Output the (x, y) coordinate of the center of the cell containing the given text.  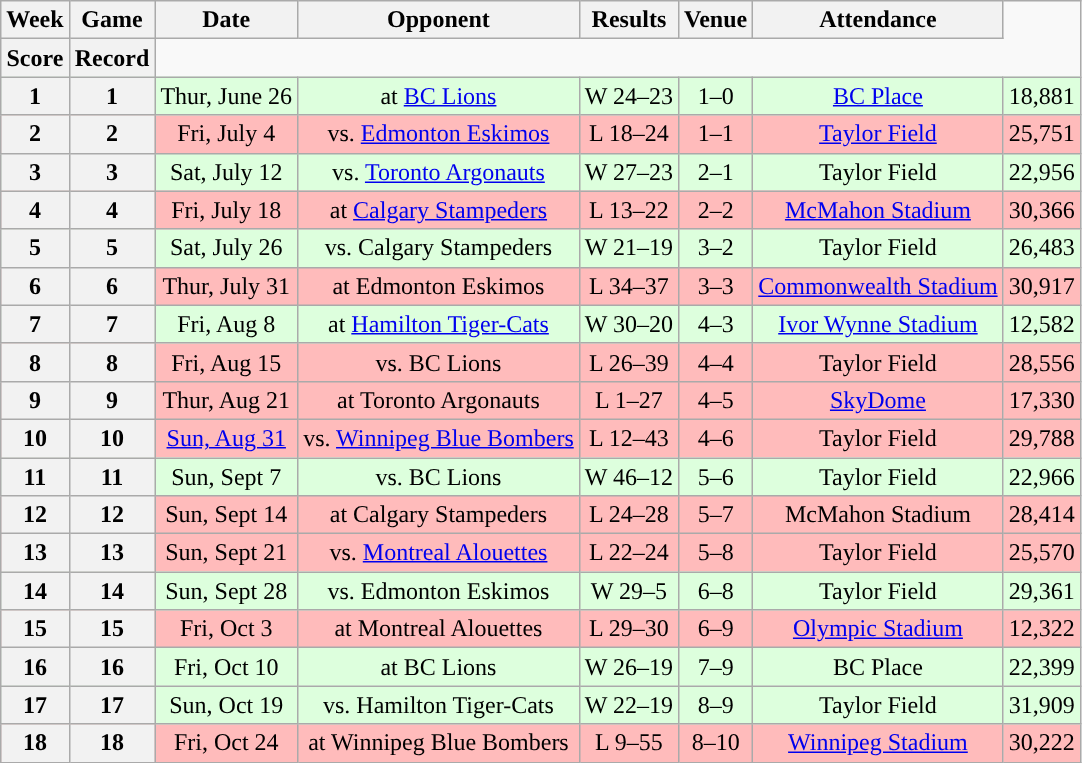
at Toronto Argonauts (439, 400)
6–9 (716, 629)
W 22–19 (628, 705)
at Montreal Alouettes (439, 629)
Fri, Aug 15 (226, 362)
26,483 (1042, 248)
Olympic Stadium (878, 629)
W 46–12 (628, 477)
Sat, July 12 (226, 172)
Sun, Sept 28 (226, 591)
Fri, July 4 (226, 134)
2–1 (716, 172)
W 27–23 (628, 172)
Venue (716, 20)
7–9 (716, 667)
vs. Winnipeg Blue Bombers (439, 438)
Sun, Oct 19 (226, 705)
Sun, Sept 7 (226, 477)
5–6 (716, 477)
Commonwealth Stadium (878, 286)
6–8 (716, 591)
31,909 (1042, 705)
W 30–20 (628, 324)
Game (112, 20)
29,361 (1042, 591)
1–0 (716, 96)
4–6 (716, 438)
L 9–55 (628, 743)
Sun, Aug 31 (226, 438)
Score (35, 58)
Attendance (878, 20)
Fri, Aug 8 (226, 324)
L 34–37 (628, 286)
18,881 (1042, 96)
Date (226, 20)
28,414 (1042, 515)
Thur, June 26 (226, 96)
4–5 (716, 400)
L 22–24 (628, 553)
Sun, Sept 21 (226, 553)
Fri, Oct 3 (226, 629)
22,956 (1042, 172)
22,399 (1042, 667)
Fri, Oct 10 (226, 667)
30,222 (1042, 743)
30,366 (1042, 210)
Fri, Oct 24 (226, 743)
1–1 (716, 134)
at Winnipeg Blue Bombers (439, 743)
3–2 (716, 248)
W 21–19 (628, 248)
8–10 (716, 743)
28,556 (1042, 362)
L 24–28 (628, 515)
L 1–27 (628, 400)
SkyDome (878, 400)
L 12–43 (628, 438)
Sun, Sept 14 (226, 515)
vs. Montreal Alouettes (439, 553)
12,582 (1042, 324)
Opponent (439, 20)
2–2 (716, 210)
Sat, July 26 (226, 248)
at Hamilton Tiger-Cats (439, 324)
12,322 (1042, 629)
Record (112, 58)
Thur, July 31 (226, 286)
Fri, July 18 (226, 210)
25,570 (1042, 553)
Winnipeg Stadium (878, 743)
vs. Calgary Stampeders (439, 248)
vs. Toronto Argonauts (439, 172)
3–3 (716, 286)
W 26–19 (628, 667)
Results (628, 20)
25,751 (1042, 134)
at Edmonton Eskimos (439, 286)
17,330 (1042, 400)
vs. Hamilton Tiger-Cats (439, 705)
5–8 (716, 553)
L 18–24 (628, 134)
L 29–30 (628, 629)
Ivor Wynne Stadium (878, 324)
Thur, Aug 21 (226, 400)
30,917 (1042, 286)
4–4 (716, 362)
4–3 (716, 324)
L 26–39 (628, 362)
5–7 (716, 515)
8–9 (716, 705)
W 24–23 (628, 96)
Week (35, 20)
L 13–22 (628, 210)
W 29–5 (628, 591)
29,788 (1042, 438)
22,966 (1042, 477)
